Locate the cell with the specified text and output its (X, Y) center coordinate. 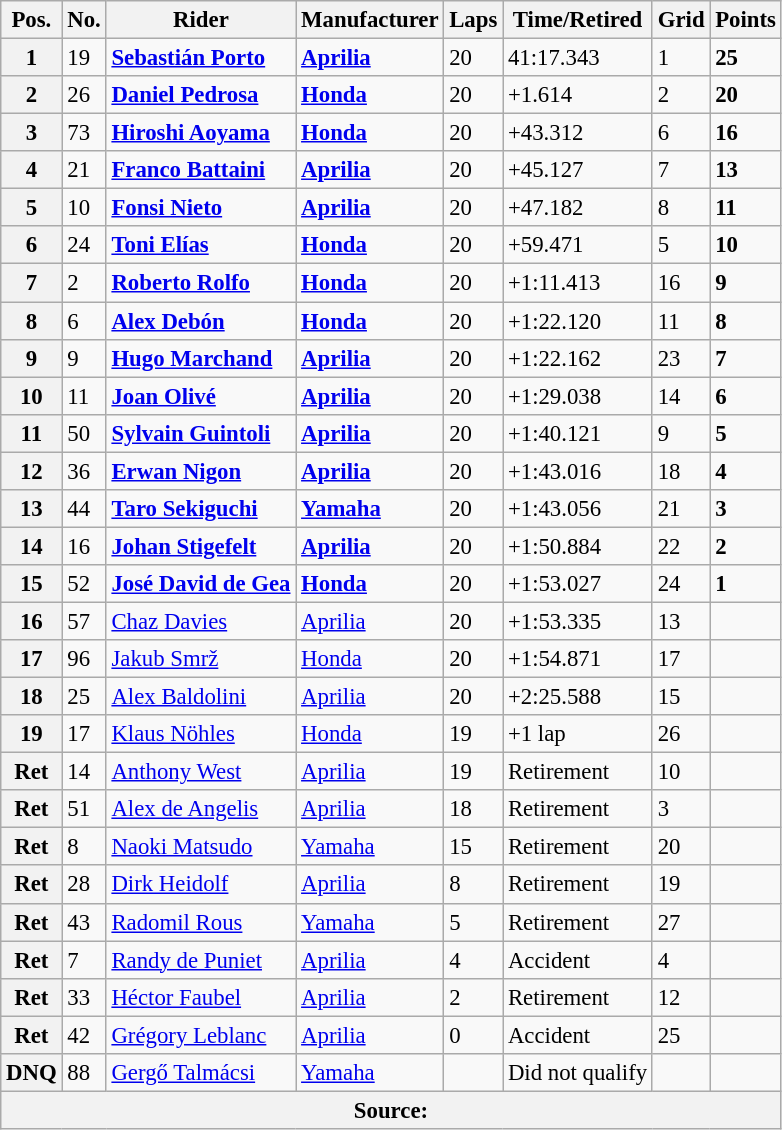
+43.312 (578, 133)
52 (84, 584)
Roberto Rolfo (201, 283)
51 (84, 809)
+1:54.871 (578, 659)
41:17.343 (578, 58)
Points (746, 20)
+45.127 (578, 170)
Héctor Faubel (201, 997)
Hugo Marchand (201, 358)
Daniel Pedrosa (201, 95)
+1:53.027 (578, 584)
+2:25.588 (578, 697)
Anthony West (201, 772)
+1:29.038 (578, 396)
Fonsi Nieto (201, 208)
0 (474, 1035)
Grid (680, 20)
+1.614 (578, 95)
22 (680, 546)
Joan Olivé (201, 396)
Sylvain Guintoli (201, 433)
Time/Retired (578, 20)
Jakub Smrž (201, 659)
Source: (391, 1110)
27 (680, 922)
36 (84, 471)
José David de Gea (201, 584)
+1:43.016 (578, 471)
+1:22.162 (578, 358)
+1:53.335 (578, 621)
+1:50.884 (578, 546)
+1:43.056 (578, 509)
DNQ (32, 1073)
73 (84, 133)
Gergő Talmácsi (201, 1073)
Sebastián Porto (201, 58)
Naoki Matsudo (201, 847)
Taro Sekiguchi (201, 509)
57 (84, 621)
Rider (201, 20)
Erwan Nigon (201, 471)
44 (84, 509)
Alex de Angelis (201, 809)
+1:40.121 (578, 433)
Randy de Puniet (201, 960)
Johan Stigefelt (201, 546)
33 (84, 997)
Radomil Rous (201, 922)
Manufacturer (370, 20)
Klaus Nöhles (201, 734)
+1:22.120 (578, 321)
No. (84, 20)
42 (84, 1035)
Did not qualify (578, 1073)
Alex Baldolini (201, 697)
43 (84, 922)
Franco Battaini (201, 170)
Hiroshi Aoyama (201, 133)
Chaz Davies (201, 621)
Pos. (32, 20)
+1 lap (578, 734)
Dirk Heidolf (201, 885)
Laps (474, 20)
+47.182 (578, 208)
23 (680, 358)
96 (84, 659)
Toni Elías (201, 245)
28 (84, 885)
Alex Debón (201, 321)
+59.471 (578, 245)
50 (84, 433)
88 (84, 1073)
+1:11.413 (578, 283)
Grégory Leblanc (201, 1035)
